Provide the [x, y] coordinate of the cell's center where the given text is located.  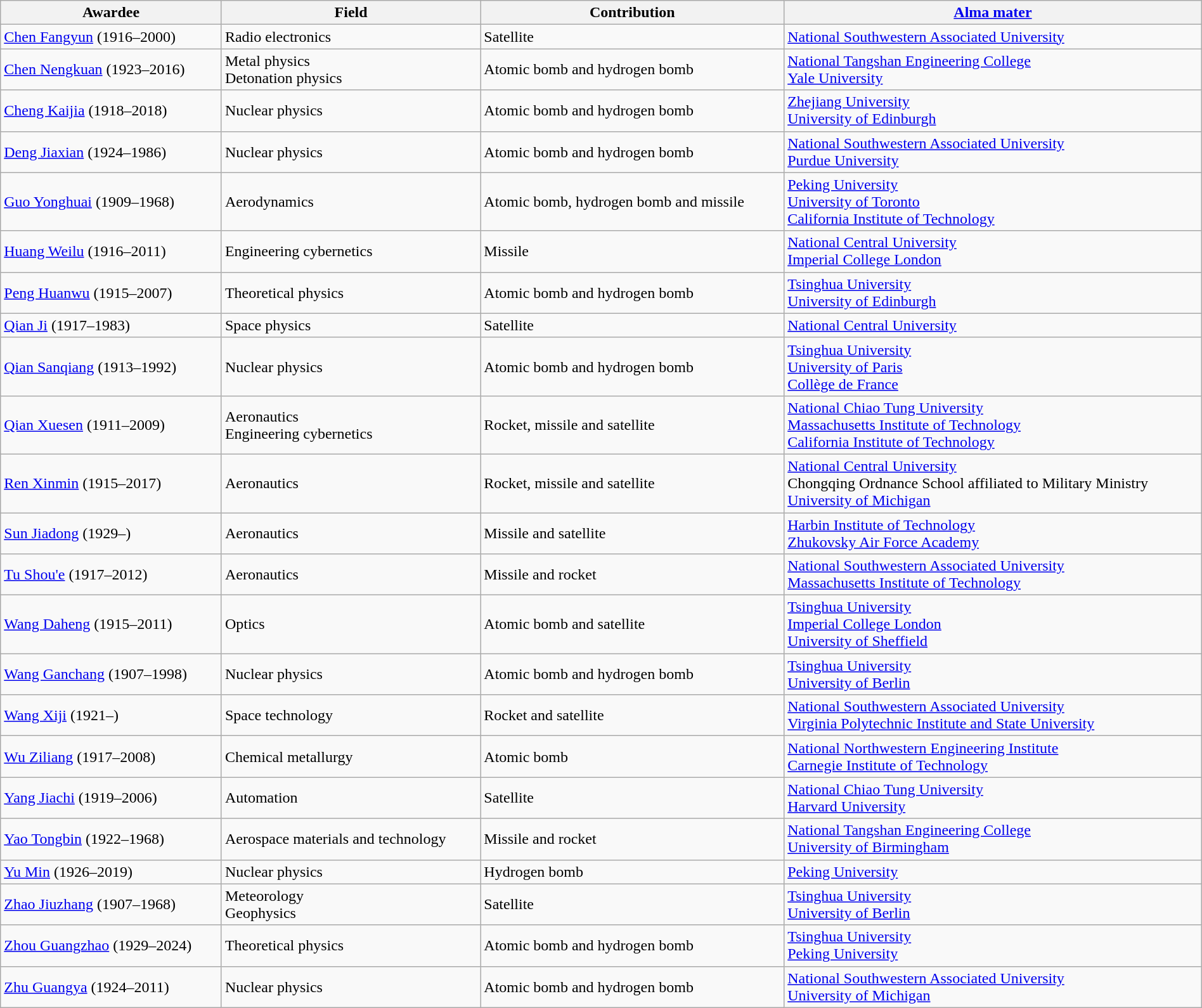
Zhou Guangzhao (1929–2024) [112, 946]
National Southwestern Associated UniversityPurdue University [993, 152]
National Southwestern Associated UniversityUniversity of Michigan [993, 986]
Guo Yonghuai (1909–1968) [112, 202]
Zhao Jiuzhang (1907–1968) [112, 904]
Atomic bomb, hydrogen bomb and missile [633, 202]
Deng Jiaxian (1924–1986) [112, 152]
Space physics [351, 325]
Optics [351, 624]
National Chiao Tung UniversityMassachusetts Institute of TechnologyCalifornia Institute of Technology [993, 425]
Atomic bomb [633, 757]
National Central UniversityChongqing Ordnance School affiliated to Military MinistryUniversity of Michigan [993, 483]
National Tangshan Engineering CollegeYale University [993, 70]
National Tangshan Engineering CollegeUniversity of Birmingham [993, 839]
Wang Ganchang (1907–1998) [112, 675]
Hydrogen bomb [633, 872]
MeteorologyGeophysics [351, 904]
Yu Min (1926–2019) [112, 872]
Zhejiang UniversityUniversity of Edinburgh [993, 110]
National Northwestern Engineering InstituteCarnegie Institute of Technology [993, 757]
Huang Weilu (1916–2011) [112, 251]
Atomic bomb and satellite [633, 624]
Space technology [351, 715]
Chemical metallurgy [351, 757]
National Chiao Tung UniversityHarvard University [993, 798]
Ren Xinmin (1915–2017) [112, 483]
Harbin Institute of TechnologyZhukovsky Air Force Academy [993, 533]
Wu Ziliang (1917–2008) [112, 757]
Wang Xiji (1921–) [112, 715]
Contribution [633, 13]
Chen Fangyun (1916–2000) [112, 37]
Peng Huanwu (1915–2007) [112, 293]
Tsinghua UniversityUniversity of ParisCollège de France [993, 366]
Missile and satellite [633, 533]
National Southwestern Associated UniversityVirginia Polytechnic Institute and State University [993, 715]
Tsinghua UniversityImperial College LondonUniversity of Sheffield [993, 624]
Tsinghua UniversityPeking University [993, 946]
Awardee [112, 13]
Alma mater [993, 13]
Metal physics Detonation physics [351, 70]
Zhu Guangya (1924–2011) [112, 986]
Sun Jiadong (1929–) [112, 533]
Cheng Kaijia (1918–2018) [112, 110]
Wang Daheng (1915–2011) [112, 624]
Rocket and satellite [633, 715]
National Southwestern Associated UniversityMassachusetts Institute of Technology [993, 574]
Tsinghua UniversityUniversity of Edinburgh [993, 293]
Yao Tongbin (1922–1968) [112, 839]
National Southwestern Associated University [993, 37]
Tu Shou'e (1917–2012) [112, 574]
Peking University [993, 872]
Automation [351, 798]
Qian Xuesen (1911–2009) [112, 425]
Qian Ji (1917–1983) [112, 325]
Aerodynamics [351, 202]
Chen Nengkuan (1923–2016) [112, 70]
Radio electronics [351, 37]
Peking UniversityUniversity of TorontoCalifornia Institute of Technology [993, 202]
Qian Sanqiang (1913–1992) [112, 366]
National Central UniversityImperial College London [993, 251]
Missile [633, 251]
Field [351, 13]
AeronauticsEngineering cybernetics [351, 425]
Engineering cybernetics [351, 251]
Yang Jiachi (1919–2006) [112, 798]
National Central University [993, 325]
Aerospace materials and technology [351, 839]
